Return the [X, Y] coordinate for the center point of the cell that contains the specified text.  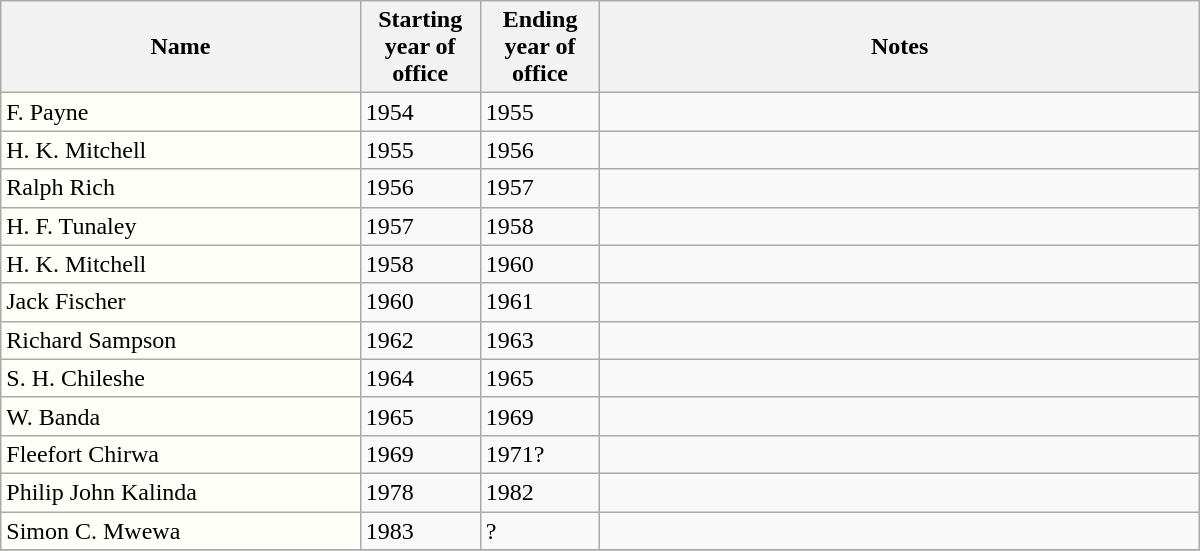
1954 [420, 112]
Ending year of office [540, 47]
F. Payne [181, 112]
1982 [540, 492]
S. H. Chileshe [181, 378]
Simon C. Mwewa [181, 531]
Fleefort Chirwa [181, 454]
Philip John Kalinda [181, 492]
H. F. Tunaley [181, 226]
1971? [540, 454]
Name [181, 47]
1963 [540, 340]
? [540, 531]
Ralph Rich [181, 188]
1983 [420, 531]
1962 [420, 340]
1964 [420, 378]
Jack Fischer [181, 302]
1961 [540, 302]
1978 [420, 492]
Notes [900, 47]
Starting year of office [420, 47]
Richard Sampson [181, 340]
W. Banda [181, 416]
